Provide the (x, y) coordinate of the cell's center where the given text is located.  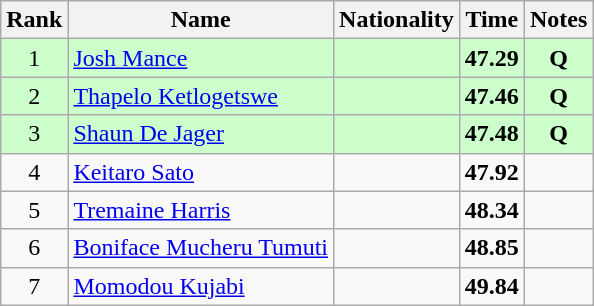
48.85 (492, 248)
Josh Mance (201, 58)
Name (201, 20)
Boniface Mucheru Tumuti (201, 248)
Shaun De Jager (201, 134)
3 (34, 134)
1 (34, 58)
Rank (34, 20)
6 (34, 248)
Keitaro Sato (201, 172)
47.29 (492, 58)
Notes (558, 20)
Tremaine Harris (201, 210)
4 (34, 172)
Momodou Kujabi (201, 286)
47.48 (492, 134)
Nationality (397, 20)
Thapelo Ketlogetswe (201, 96)
5 (34, 210)
Time (492, 20)
2 (34, 96)
47.92 (492, 172)
48.34 (492, 210)
47.46 (492, 96)
49.84 (492, 286)
7 (34, 286)
